Pinpoint the cell where the given text exists, returning its [x, y] midpoint coordinate. 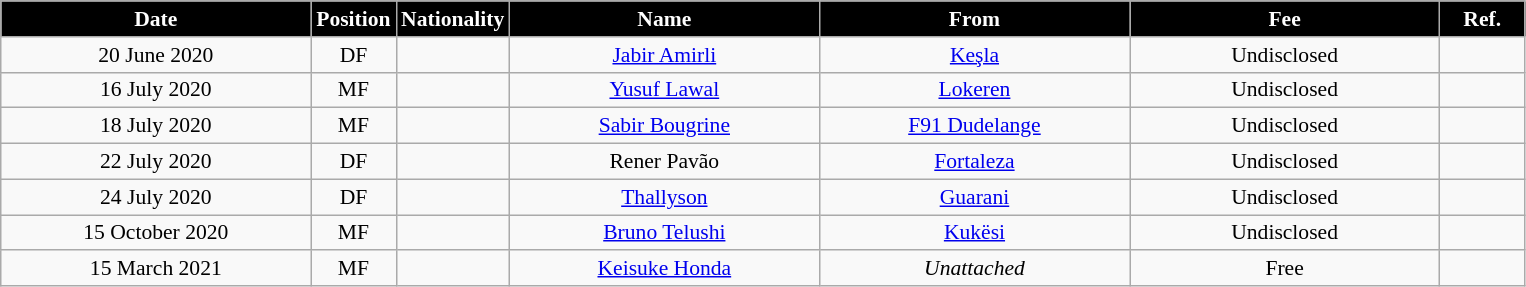
Yusuf Lawal [664, 90]
Keisuke Honda [664, 269]
Kukësi [974, 233]
Fortaleza [974, 162]
22 July 2020 [156, 162]
Bruno Telushi [664, 233]
Lokeren [974, 90]
Ref. [1482, 19]
Fee [1285, 19]
16 July 2020 [156, 90]
Keşla [974, 55]
Rener Pavão [664, 162]
Date [156, 19]
15 October 2020 [156, 233]
Guarani [974, 197]
Jabir Amirli [664, 55]
20 June 2020 [156, 55]
Nationality [452, 19]
15 March 2021 [156, 269]
Thallyson [664, 197]
Free [1285, 269]
18 July 2020 [156, 126]
Name [664, 19]
From [974, 19]
Unattached [974, 269]
F91 Dudelange [974, 126]
24 July 2020 [156, 197]
Position [354, 19]
Sabir Bougrine [664, 126]
